Find where the given text appears and provide that cell's center as [x, y] coordinate. 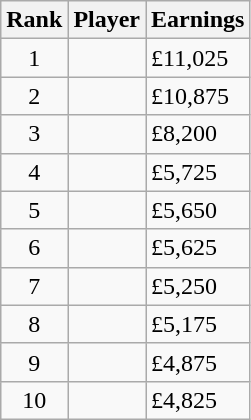
9 [34, 362]
£5,250 [198, 286]
£5,650 [198, 210]
5 [34, 210]
4 [34, 172]
1 [34, 58]
£4,875 [198, 362]
7 [34, 286]
£5,625 [198, 248]
Player [107, 20]
£11,025 [198, 58]
8 [34, 324]
6 [34, 248]
Rank [34, 20]
£5,175 [198, 324]
Earnings [198, 20]
10 [34, 400]
£10,875 [198, 96]
£4,825 [198, 400]
£5,725 [198, 172]
2 [34, 96]
£8,200 [198, 134]
3 [34, 134]
